Search for the cell housing the specified text and yield its (X, Y) center coordinate. 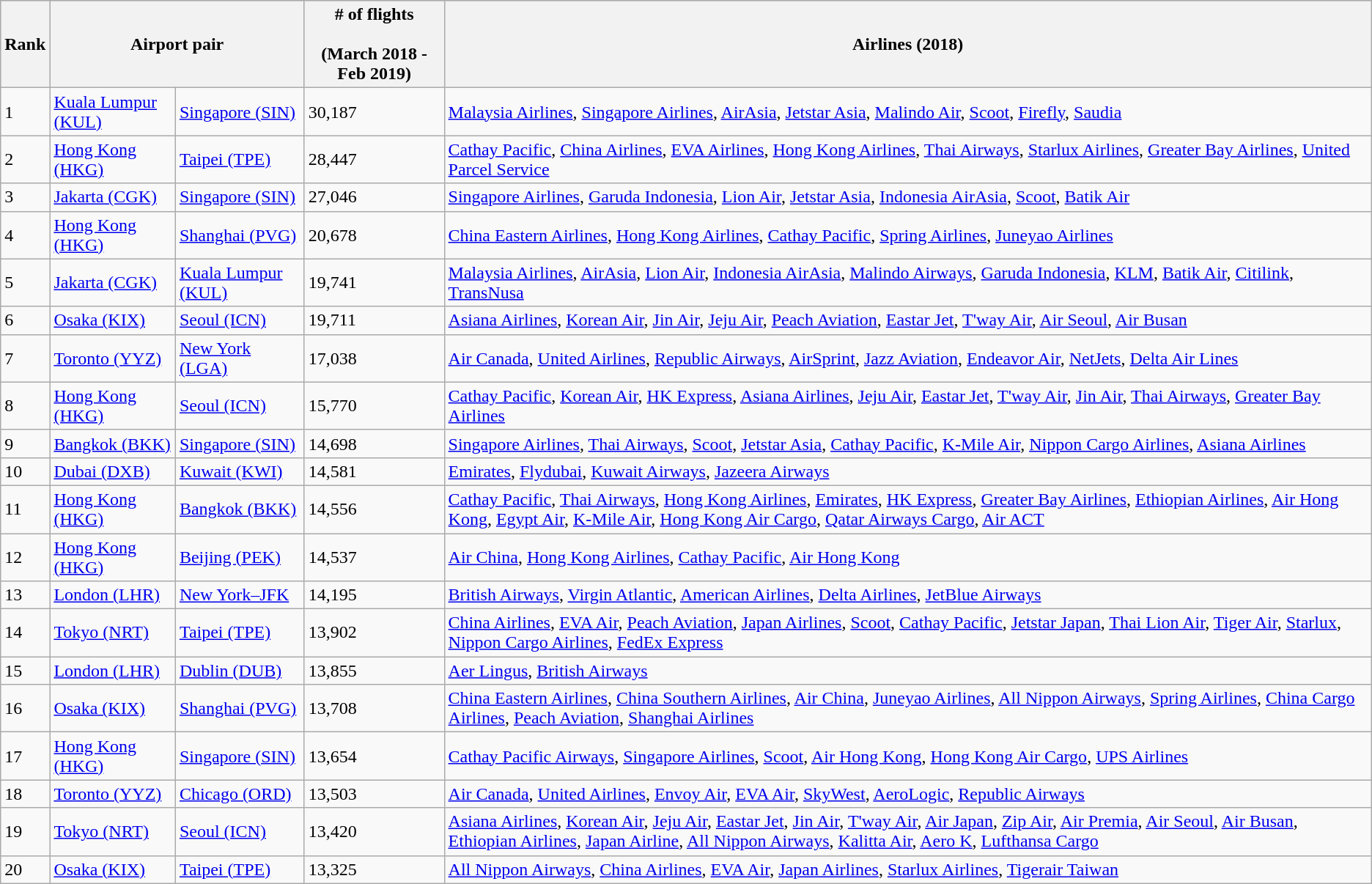
19,741 (374, 283)
14,537 (374, 557)
Dublin (DUB) (240, 671)
Singapore Airlines, Thai Airways, Scoot, Jetstar Asia, Cathay Pacific, K-Mile Air, Nippon Cargo Airlines, Asiana Airlines (907, 443)
19,711 (374, 320)
13,420 (374, 831)
Airlines (2018) (907, 44)
Dubai (DXB) (113, 471)
9 (25, 443)
Malaysia Airlines, AirAsia, Lion Air, Indonesia AirAsia, Malindo Airways, Garuda Indonesia, KLM, Batik Air, Citilink, TransNusa (907, 283)
4 (25, 235)
New York (LGA) (240, 358)
Airport pair (177, 44)
16 (25, 708)
13 (25, 595)
New York–JFK (240, 595)
1 (25, 111)
Malaysia Airlines, Singapore Airlines, AirAsia, Jetstar Asia, Malindo Air, Scoot, Firefly, Saudia (907, 111)
7 (25, 358)
Cathay Pacific, China Airlines, EVA Airlines, Hong Kong Airlines, Thai Airways, Starlux Airlines, Greater Bay Airlines, United Parcel Service (907, 160)
27,046 (374, 197)
13,503 (374, 794)
8 (25, 406)
13,325 (374, 869)
28,447 (374, 160)
17 (25, 756)
12 (25, 557)
Air Canada, United Airlines, Republic Airways, AirSprint, Jazz Aviation, Endeavor Air, NetJets, Delta Air Lines (907, 358)
Rank (25, 44)
14,195 (374, 595)
Asiana Airlines, Korean Air, Jin Air, Jeju Air, Peach Aviation, Eastar Jet, T'way Air, Air Seoul, Air Busan (907, 320)
Emirates, Flydubai, Kuwait Airways, Jazeera Airways (907, 471)
3 (25, 197)
Kuwait (KWI) (240, 471)
Air China, Hong Kong Airlines, Cathay Pacific, Air Hong Kong (907, 557)
13,654 (374, 756)
Singapore Airlines, Garuda Indonesia, Lion Air, Jetstar Asia, Indonesia AirAsia, Scoot, Batik Air (907, 197)
Air Canada, United Airlines, Envoy Air, EVA Air, SkyWest, AeroLogic, Republic Airways (907, 794)
20,678 (374, 235)
14,556 (374, 509)
18 (25, 794)
6 (25, 320)
15,770 (374, 406)
13,902 (374, 633)
Beijing (PEK) (240, 557)
17,038 (374, 358)
2 (25, 160)
5 (25, 283)
Cathay Pacific Airways, Singapore Airlines, Scoot, Air Hong Kong, Hong Kong Air Cargo, UPS Airlines (907, 756)
13,708 (374, 708)
# of flights(March 2018 - Feb 2019) (374, 44)
11 (25, 509)
15 (25, 671)
Chicago (ORD) (240, 794)
China Eastern Airlines, Hong Kong Airlines, Cathay Pacific, Spring Airlines, Juneyao Airlines (907, 235)
10 (25, 471)
14,698 (374, 443)
30,187 (374, 111)
14,581 (374, 471)
British Airways, Virgin Atlantic, American Airlines, Delta Airlines, JetBlue Airways (907, 595)
20 (25, 869)
Aer Lingus, British Airways (907, 671)
Cathay Pacific, Korean Air, HK Express, Asiana Airlines, Jeju Air, Eastar Jet, T'way Air, Jin Air, Thai Airways, Greater Bay Airlines (907, 406)
14 (25, 633)
13,855 (374, 671)
All Nippon Airways, China Airlines, EVA Air, Japan Airlines, Starlux Airlines, Tigerair Taiwan (907, 869)
19 (25, 831)
